Return (X, Y) of the center of cell containing provided text 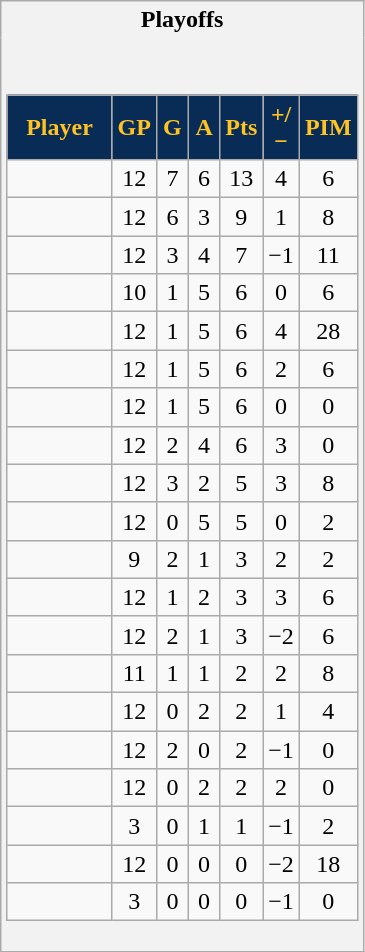
28 (328, 331)
GP (134, 128)
A (204, 128)
10 (134, 293)
Playoffs (182, 20)
PIM (328, 128)
13 (242, 179)
Player (60, 128)
18 (328, 864)
Pts (242, 128)
G (172, 128)
+/− (282, 128)
